Detect which cell encompasses the target text, then output its (X, Y) center coordinate. 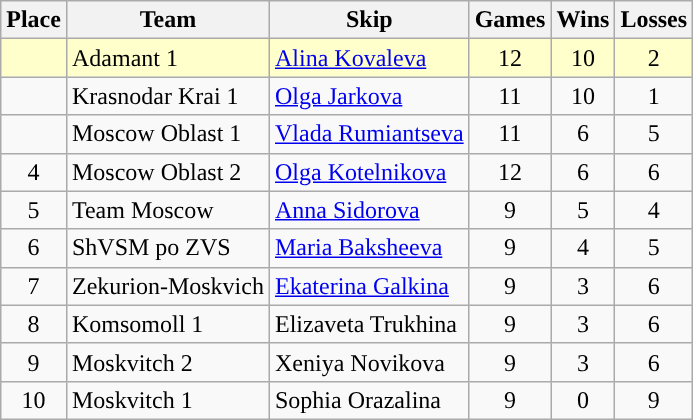
Team (168, 20)
Vlada Rumiantseva (369, 134)
Moscow Oblast 1 (168, 134)
Zekurion-Moskvich (168, 286)
Alina Kovaleva (369, 58)
Sophia Orazalina (369, 400)
Komsomoll 1 (168, 324)
Moskvitch 2 (168, 362)
Krasnodar Krai 1 (168, 96)
Olga Jarkova (369, 96)
0 (583, 400)
8 (34, 324)
Adamant 1 (168, 58)
Xeniya Novikova (369, 362)
Team Moscow (168, 210)
Games (510, 20)
Elizaveta Trukhina (369, 324)
Olga Kotelnikova (369, 172)
Wins (583, 20)
2 (654, 58)
Anna Sidorova (369, 210)
Maria Baksheeva (369, 248)
Place (34, 20)
Moscow Oblast 2 (168, 172)
ShVSM po ZVS (168, 248)
Moskvitch 1 (168, 400)
Ekaterina Galkina (369, 286)
1 (654, 96)
Losses (654, 20)
Skip (369, 20)
7 (34, 286)
